Determine the (X, Y) coordinate at the center of the cell enclosing the given text.  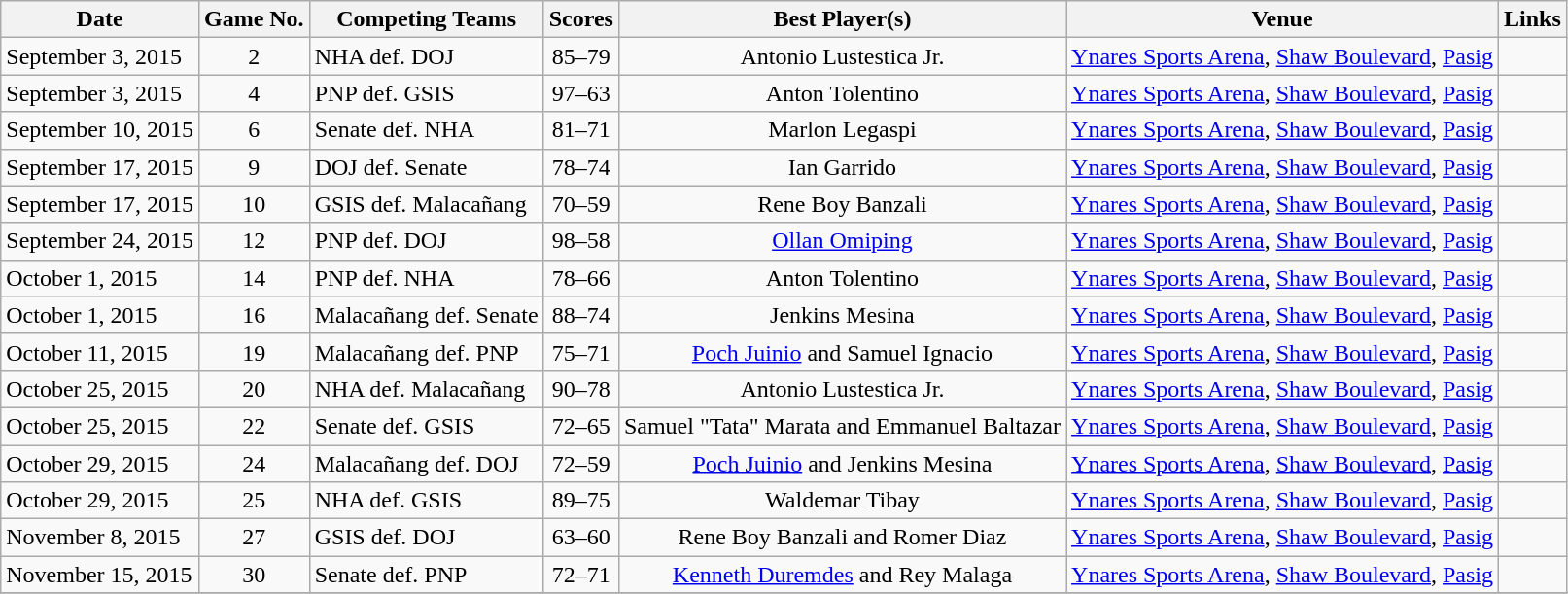
Senate def. NHA (426, 130)
16 (254, 315)
Senate def. PNP (426, 575)
70–59 (581, 204)
9 (254, 167)
97–63 (581, 93)
78–66 (581, 278)
Malacañang def. Senate (426, 315)
72–65 (581, 426)
Rene Boy Banzali (842, 204)
90–78 (581, 389)
Ian Garrido (842, 167)
Waldemar Tibay (842, 501)
Rene Boy Banzali and Romer Diaz (842, 538)
6 (254, 130)
30 (254, 575)
PNP def. DOJ (426, 241)
Marlon Legaspi (842, 130)
98–58 (581, 241)
25 (254, 501)
November 8, 2015 (100, 538)
PNP def. GSIS (426, 93)
89–75 (581, 501)
Poch Juinio and Jenkins Mesina (842, 464)
PNP def. NHA (426, 278)
85–79 (581, 56)
Links (1533, 19)
12 (254, 241)
Malacañang def. PNP (426, 352)
4 (254, 93)
Ollan Omiping (842, 241)
88–74 (581, 315)
Competing Teams (426, 19)
10 (254, 204)
72–71 (581, 575)
Best Player(s) (842, 19)
Poch Juinio and Samuel Ignacio (842, 352)
Game No. (254, 19)
63–60 (581, 538)
Kenneth Duremdes and Rey Malaga (842, 575)
Malacañang def. DOJ (426, 464)
20 (254, 389)
72–59 (581, 464)
November 15, 2015 (100, 575)
19 (254, 352)
NHA def. GSIS (426, 501)
Samuel "Tata" Marata and Emmanuel Baltazar (842, 426)
24 (254, 464)
NHA def. DOJ (426, 56)
Date (100, 19)
81–71 (581, 130)
75–71 (581, 352)
27 (254, 538)
Scores (581, 19)
14 (254, 278)
GSIS def. Malacañang (426, 204)
September 24, 2015 (100, 241)
Venue (1283, 19)
Jenkins Mesina (842, 315)
2 (254, 56)
GSIS def. DOJ (426, 538)
Senate def. GSIS (426, 426)
October 11, 2015 (100, 352)
NHA def. Malacañang (426, 389)
78–74 (581, 167)
22 (254, 426)
September 10, 2015 (100, 130)
DOJ def. Senate (426, 167)
